Extract the (x, y) coordinate from the center of the cell holding the provided text.  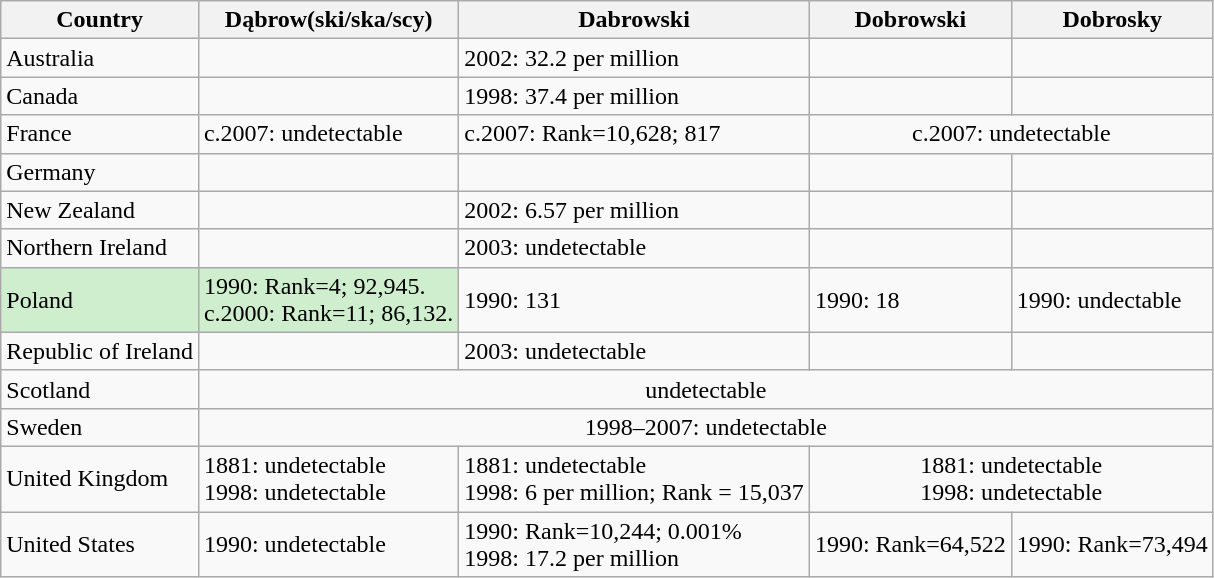
France (100, 134)
Republic of Ireland (100, 351)
Poland (100, 300)
United Kingdom (100, 478)
undetectable (706, 389)
Dobrowski (910, 20)
2002: 6.57 per million (634, 210)
Scotland (100, 389)
Sweden (100, 427)
United States (100, 544)
1998: 37.4 per million (634, 96)
New Zealand (100, 210)
c.2007: Rank=10,628; 817 (634, 134)
Country (100, 20)
1990: undectable (1112, 300)
1990: Rank=4; 92,945.c.2000: Rank=11; 86,132. (328, 300)
Dabrowski (634, 20)
1990: Rank=10,244; 0.001%1998: 17.2 per million (634, 544)
Canada (100, 96)
1881: undetectable1998: 6 per million; Rank = 15,037 (634, 478)
Dobrosky (1112, 20)
1990: Rank=73,494 (1112, 544)
1998–2007: undetectable (706, 427)
Dąbrow(ski/ska/scy) (328, 20)
1990: 18 (910, 300)
Germany (100, 172)
1990: undetectable (328, 544)
Northern Ireland (100, 248)
1990: 131 (634, 300)
Australia (100, 58)
1990: Rank=64,522 (910, 544)
2002: 32.2 per million (634, 58)
